Locate the cell with the specified text and output its [X, Y] center coordinate. 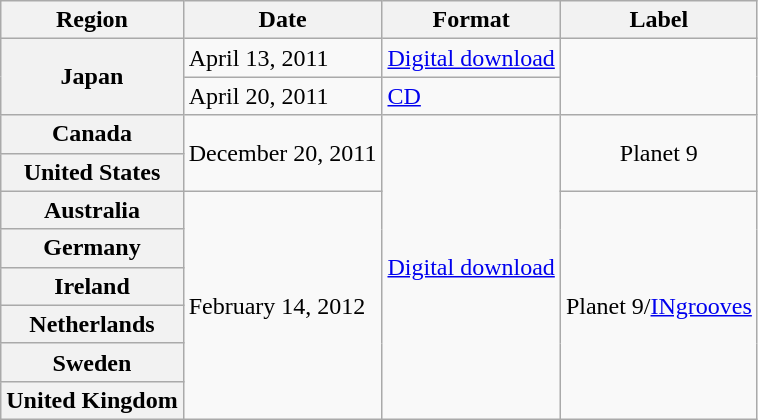
United Kingdom [92, 400]
Sweden [92, 362]
Japan [92, 77]
April 13, 2011 [282, 58]
Region [92, 20]
United States [92, 172]
April 20, 2011 [282, 96]
February 14, 2012 [282, 305]
Ireland [92, 286]
December 20, 2011 [282, 153]
Label [658, 20]
Netherlands [92, 324]
Germany [92, 248]
Canada [92, 134]
Format [471, 20]
Planet 9 [658, 153]
Australia [92, 210]
Date [282, 20]
Planet 9/INgrooves [658, 305]
CD [471, 96]
